For the text-containing cell, return its midpoint in (X, Y) coordinate format. 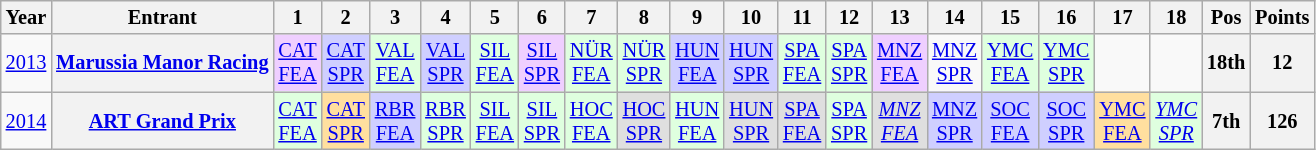
9 (697, 17)
1 (297, 17)
VALSPR (445, 63)
15 (1010, 17)
SOCSPR (1066, 121)
NÜRSPR (644, 63)
Year (26, 17)
3 (395, 17)
Pos (1226, 17)
2014 (26, 121)
17 (1122, 17)
2 (346, 17)
8 (644, 17)
7 (592, 17)
VALFEA (395, 63)
ART Grand Prix (162, 121)
4 (445, 17)
Marussia Manor Racing (162, 63)
5 (495, 17)
RBRSPR (445, 121)
Entrant (162, 17)
7th (1226, 121)
HOCFEA (592, 121)
18 (1176, 17)
14 (954, 17)
13 (900, 17)
HOCSPR (644, 121)
6 (542, 17)
126 (1282, 121)
2013 (26, 63)
Points (1282, 17)
10 (751, 17)
11 (802, 17)
RBRFEA (395, 121)
18th (1226, 63)
SOCFEA (1010, 121)
16 (1066, 17)
NÜRFEA (592, 63)
